Scan for the cell matching the given text and deliver its [X, Y] coordinate at center. 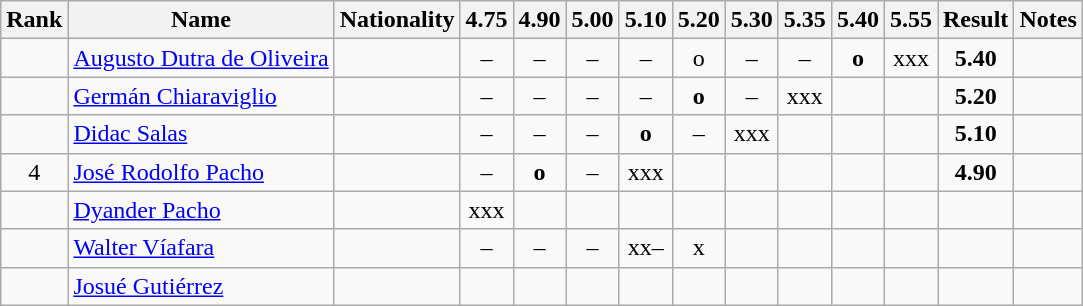
Rank [34, 20]
5.55 [910, 20]
5.00 [592, 20]
Germán Chiaraviglio [201, 96]
Josué Gutiérrez [201, 286]
Dyander Pacho [201, 210]
Result [976, 20]
Nationality [397, 20]
x [698, 248]
5.35 [804, 20]
Augusto Dutra de Oliveira [201, 58]
Walter Víafara [201, 248]
5.30 [752, 20]
4 [34, 172]
xx– [646, 248]
Name [201, 20]
Notes [1048, 20]
Didac Salas [201, 134]
4.75 [486, 20]
José Rodolfo Pacho [201, 172]
